Determine the (x, y) coordinate at the center of the cell enclosing the given text.  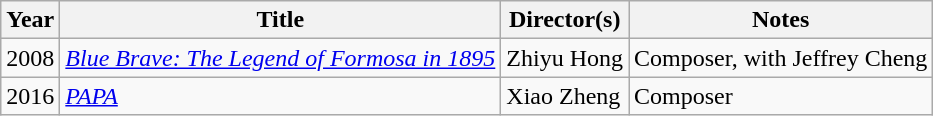
Director(s) (565, 20)
PAPA (280, 96)
Blue Brave: The Legend of Formosa in 1895 (280, 58)
Title (280, 20)
2008 (30, 58)
2016 (30, 96)
Notes (781, 20)
Composer (781, 96)
Zhiyu Hong (565, 58)
Composer, with Jeffrey Cheng (781, 58)
Xiao Zheng (565, 96)
Year (30, 20)
